Scan for the cell matching the given text and deliver its (X, Y) coordinate at center. 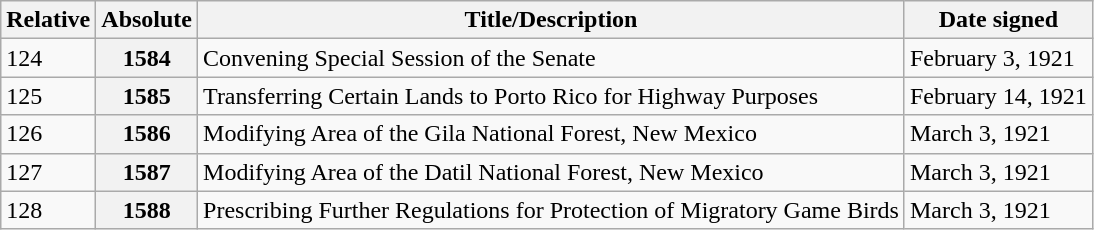
Modifying Area of the Gila National Forest, New Mexico (552, 134)
127 (48, 172)
1588 (147, 210)
February 14, 1921 (998, 96)
Prescribing Further Regulations for Protection of Migratory Game Birds (552, 210)
126 (48, 134)
February 3, 1921 (998, 58)
Modifying Area of the Datil National Forest, New Mexico (552, 172)
Date signed (998, 20)
Absolute (147, 20)
Relative (48, 20)
125 (48, 96)
1584 (147, 58)
Transferring Certain Lands to Porto Rico for Highway Purposes (552, 96)
1587 (147, 172)
128 (48, 210)
1586 (147, 134)
Title/Description (552, 20)
124 (48, 58)
Convening Special Session of the Senate (552, 58)
1585 (147, 96)
